Locate the cell with the specified text and output its [x, y] center coordinate. 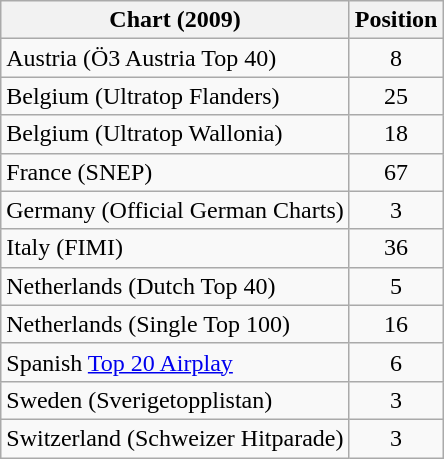
Netherlands (Single Top 100) [175, 324]
Chart (2009) [175, 20]
Position [396, 20]
Germany (Official German Charts) [175, 210]
8 [396, 58]
Belgium (Ultratop Flanders) [175, 96]
Sweden (Sverigetopplistan) [175, 400]
16 [396, 324]
36 [396, 248]
6 [396, 362]
France (SNEP) [175, 172]
5 [396, 286]
Belgium (Ultratop Wallonia) [175, 134]
Spanish Top 20 Airplay [175, 362]
25 [396, 96]
Switzerland (Schweizer Hitparade) [175, 438]
67 [396, 172]
18 [396, 134]
Austria (Ö3 Austria Top 40) [175, 58]
Italy (FIMI) [175, 248]
Netherlands (Dutch Top 40) [175, 286]
